From the cell containing the given text, extract its center point as [X, Y] coordinate. 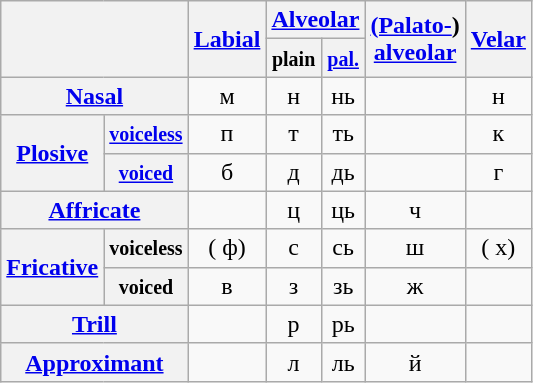
ть [343, 134]
Labial [227, 39]
Plosive [52, 153]
к [498, 134]
г [498, 172]
Fricative [52, 267]
Affricate [94, 210]
нь [343, 96]
ш [415, 248]
ц [294, 210]
зь [343, 286]
й [415, 362]
Velar [498, 39]
Approximant [94, 362]
ч [415, 210]
ць [343, 210]
з [294, 286]
Alveolar [316, 20]
дь [343, 172]
( ф) [227, 248]
сь [343, 248]
с [294, 248]
ж [415, 286]
в [227, 286]
п [227, 134]
т [294, 134]
д [294, 172]
(Palato-)alveolar [415, 39]
ль [343, 362]
Trill [94, 324]
pal. [343, 58]
м [227, 96]
б [227, 172]
( х) [498, 248]
plain [294, 58]
Nasal [94, 96]
рь [343, 324]
л [294, 362]
р [294, 324]
